Output the (X, Y) coordinate of the center of the cell containing the given text.  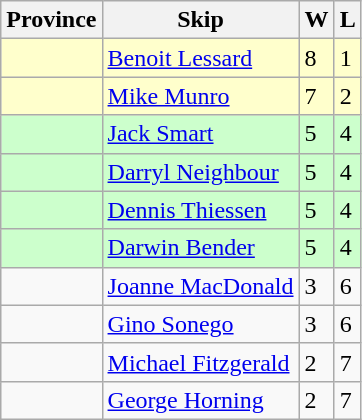
Gino Sonego (200, 324)
W (316, 20)
George Horning (200, 400)
Mike Munro (200, 96)
Benoit Lessard (200, 58)
L (348, 20)
1 (348, 58)
Darwin Bender (200, 248)
Dennis Thiessen (200, 210)
Darryl Neighbour (200, 172)
8 (316, 58)
Jack Smart (200, 134)
Skip (200, 20)
Province (52, 20)
Joanne MacDonald (200, 286)
Michael Fitzgerald (200, 362)
